Capture the cell that displays the provided text and extract its (X, Y) central coordinate. 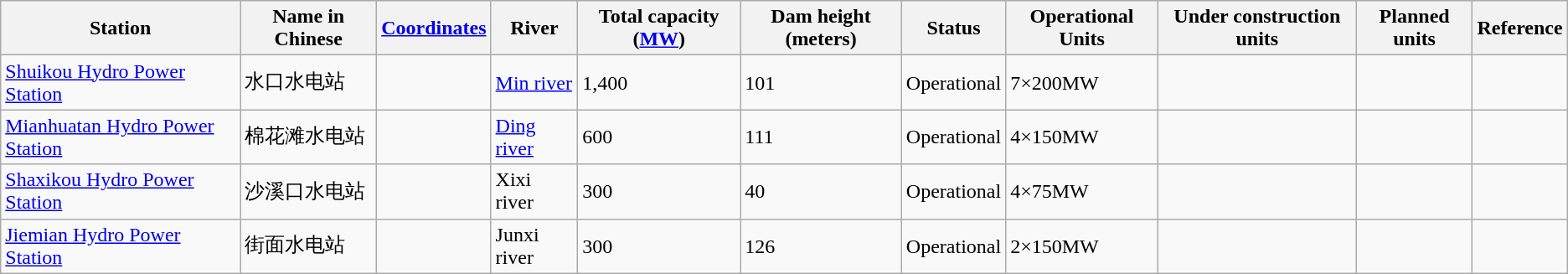
4×150MW (1082, 137)
Dam height (meters) (821, 28)
Station (121, 28)
Junxi river (534, 246)
Coordinates (434, 28)
126 (821, 246)
2×150MW (1082, 246)
River (534, 28)
600 (659, 137)
7×200MW (1082, 82)
101 (821, 82)
棉花滩水电站 (308, 137)
Name in Chinese (308, 28)
水口水电站 (308, 82)
Shuikou Hydro Power Station (121, 82)
Total capacity (MW) (659, 28)
Shaxikou Hydro Power Station (121, 191)
Min river (534, 82)
沙溪口水电站 (308, 191)
Under construction units (1256, 28)
Xixi river (534, 191)
街面水电站 (308, 246)
Mianhuatan Hydro Power Station (121, 137)
Ding river (534, 137)
40 (821, 191)
Status (953, 28)
4×75MW (1082, 191)
Operational Units (1082, 28)
111 (821, 137)
Planned units (1414, 28)
Jiemian Hydro Power Station (121, 246)
Reference (1519, 28)
1,400 (659, 82)
